Output the [X, Y] coordinate of the center of the cell containing the given text.  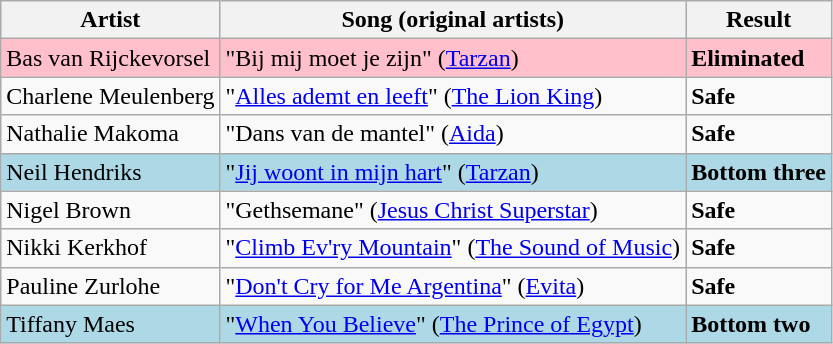
Eliminated [759, 58]
"Gethsemane" (Jesus Christ Superstar) [453, 210]
Charlene Meulenberg [110, 96]
"Climb Ev'ry Mountain" (The Sound of Music) [453, 248]
"Bij mij moet je zijn" (Tarzan) [453, 58]
Nigel Brown [110, 210]
Neil Hendriks [110, 172]
Nathalie Makoma [110, 134]
"Don't Cry for Me Argentina" (Evita) [453, 286]
Result [759, 20]
Tiffany Maes [110, 324]
Song (original artists) [453, 20]
"Dans van de mantel" (Aida) [453, 134]
Nikki Kerkhof [110, 248]
Bottom two [759, 324]
Bottom three [759, 172]
"Alles ademt en leeft" (The Lion King) [453, 96]
"When You Believe" (The Prince of Egypt) [453, 324]
Pauline Zurlohe [110, 286]
"Jij woont in mijn hart" (Tarzan) [453, 172]
Bas van Rijckevorsel [110, 58]
Artist [110, 20]
